From the cell containing the given text, extract its center point as (x, y) coordinate. 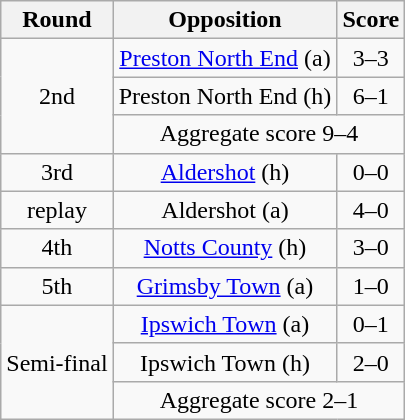
4–0 (371, 210)
2–0 (371, 362)
6–1 (371, 96)
Round (57, 20)
Notts County (h) (225, 248)
Grimsby Town (a) (225, 286)
Ipswich Town (h) (225, 362)
Score (371, 20)
3rd (57, 172)
Preston North End (h) (225, 96)
3–0 (371, 248)
3–3 (371, 58)
Aggregate score 9–4 (259, 134)
Aldershot (h) (225, 172)
replay (57, 210)
0–0 (371, 172)
Ipswich Town (a) (225, 324)
Aggregate score 2–1 (259, 400)
0–1 (371, 324)
2nd (57, 96)
Aldershot (a) (225, 210)
4th (57, 248)
1–0 (371, 286)
Opposition (225, 20)
5th (57, 286)
Preston North End (a) (225, 58)
Semi-final (57, 362)
